Extract the (X, Y) coordinate from the center of the cell holding the provided text.  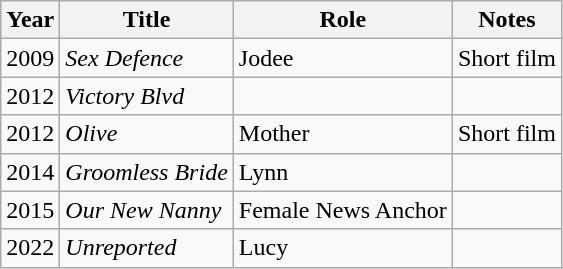
Mother (342, 134)
2009 (30, 58)
Notes (506, 20)
2015 (30, 210)
Year (30, 20)
Role (342, 20)
Female News Anchor (342, 210)
Sex Defence (147, 58)
2014 (30, 172)
Groomless Bride (147, 172)
Title (147, 20)
Our New Nanny (147, 210)
Jodee (342, 58)
Victory Blvd (147, 96)
Lynn (342, 172)
Lucy (342, 248)
Olive (147, 134)
2022 (30, 248)
Unreported (147, 248)
